Determine the (X, Y) coordinate at the center of the cell enclosing the given text.  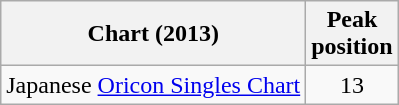
13 (352, 85)
Chart (2013) (154, 34)
Peakposition (352, 34)
Japanese Oricon Singles Chart (154, 85)
